Return (X, Y) of the center of cell containing provided text 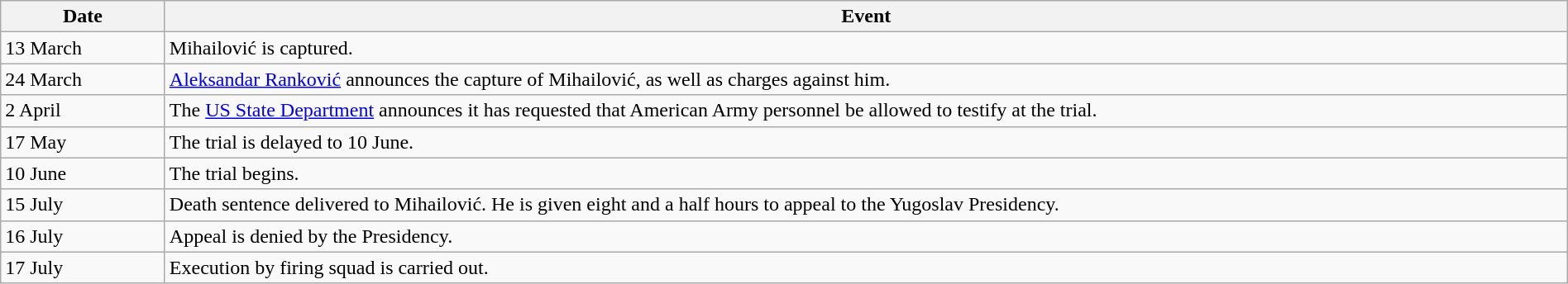
The trial begins. (866, 173)
The US State Department announces it has requested that American Army personnel be allowed to testify at the trial. (866, 111)
Mihailović is captured. (866, 48)
Death sentence delivered to Mihailović. He is given eight and a half hours to appeal to the Yugoslav Presidency. (866, 205)
15 July (83, 205)
Execution by firing squad is carried out. (866, 267)
10 June (83, 173)
Date (83, 17)
2 April (83, 111)
Event (866, 17)
17 July (83, 267)
Appeal is denied by the Presidency. (866, 236)
16 July (83, 236)
13 March (83, 48)
24 March (83, 79)
Aleksandar Ranković announces the capture of Mihailović, as well as charges against him. (866, 79)
17 May (83, 142)
The trial is delayed to 10 June. (866, 142)
